From the cell containing the given text, extract its center point as (x, y) coordinate. 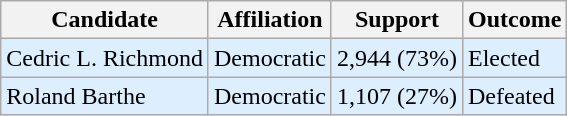
Support (396, 20)
2,944 (73%) (396, 58)
Cedric L. Richmond (105, 58)
Affiliation (270, 20)
Outcome (514, 20)
1,107 (27%) (396, 96)
Candidate (105, 20)
Roland Barthe (105, 96)
Elected (514, 58)
Defeated (514, 96)
